Identify which cell holds the provided text, then report its (X, Y) central coordinate. 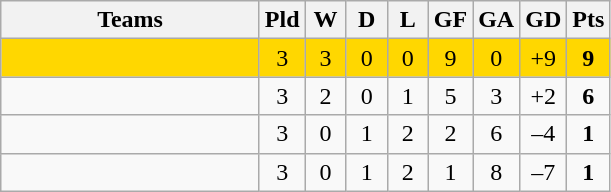
GD (544, 20)
5 (450, 96)
+2 (544, 96)
+9 (544, 58)
L (408, 20)
–4 (544, 134)
GA (496, 20)
Teams (130, 20)
8 (496, 172)
GF (450, 20)
W (326, 20)
D (366, 20)
Pts (588, 20)
–7 (544, 172)
Pld (282, 20)
